Find where the given text appears and provide that cell's center as [x, y] coordinate. 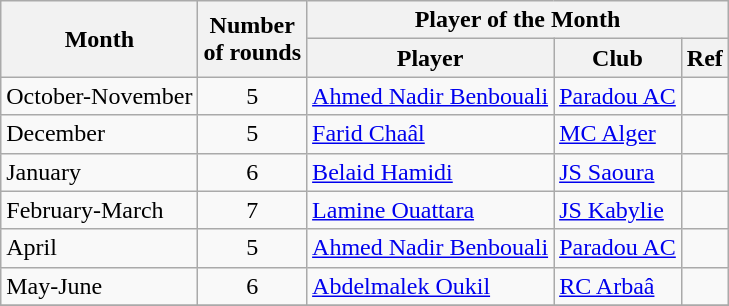
RC Arbaâ [618, 286]
April [100, 248]
December [100, 134]
Lamine Ouattara [430, 210]
JS Saoura [618, 172]
Numberof rounds [252, 39]
Player of the Month [518, 20]
MC Alger [618, 134]
Belaid Hamidi [430, 172]
Player [430, 58]
May-June [100, 286]
Abdelmalek Oukil [430, 286]
October-November [100, 96]
7 [252, 210]
Ref [704, 58]
Farid Chaâl [430, 134]
Club [618, 58]
February-March [100, 210]
January [100, 172]
JS Kabylie [618, 210]
Month [100, 39]
